Extract the (x, y) coordinate from the center of the cell holding the provided text.  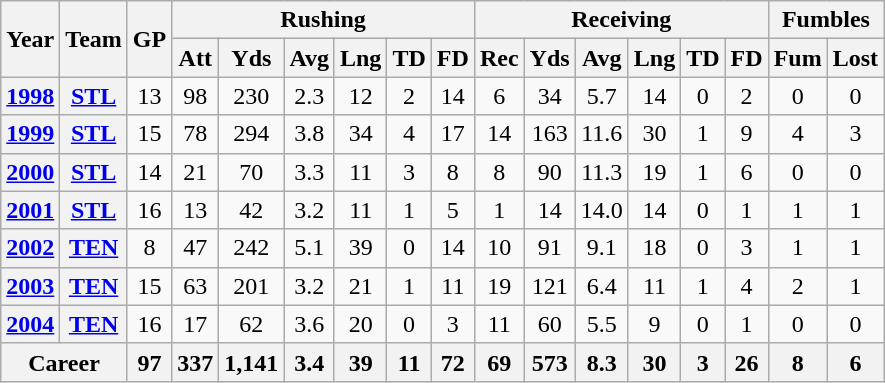
72 (452, 362)
9.1 (602, 248)
2.3 (310, 96)
8.3 (602, 362)
Rec (499, 58)
97 (149, 362)
18 (654, 248)
5 (452, 210)
3.3 (310, 172)
573 (550, 362)
70 (252, 172)
10 (499, 248)
Rushing (324, 20)
2001 (30, 210)
12 (360, 96)
2003 (30, 286)
Fum (798, 58)
Fumbles (826, 20)
337 (196, 362)
1,141 (252, 362)
GP (149, 39)
294 (252, 134)
42 (252, 210)
20 (360, 324)
91 (550, 248)
26 (746, 362)
62 (252, 324)
1998 (30, 96)
69 (499, 362)
90 (550, 172)
201 (252, 286)
98 (196, 96)
230 (252, 96)
Receiving (621, 20)
2002 (30, 248)
Lost (855, 58)
5.7 (602, 96)
3.4 (310, 362)
5.1 (310, 248)
Career (64, 362)
11.6 (602, 134)
14.0 (602, 210)
121 (550, 286)
3.6 (310, 324)
1999 (30, 134)
5.5 (602, 324)
60 (550, 324)
242 (252, 248)
3.8 (310, 134)
Team (94, 39)
11.3 (602, 172)
163 (550, 134)
2000 (30, 172)
47 (196, 248)
2004 (30, 324)
Year (30, 39)
78 (196, 134)
63 (196, 286)
6.4 (602, 286)
Att (196, 58)
